Extract the (X, Y) coordinate from the center of the cell holding the provided text.  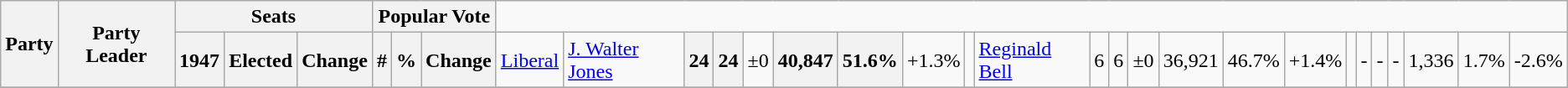
+1.3% (933, 60)
Seats (274, 17)
# (382, 60)
Reginald Bell (1032, 60)
J. Walter Jones (624, 60)
1,336 (1431, 60)
Party Leader (116, 44)
Popular Vote (434, 17)
+1.4% (1315, 60)
51.6% (869, 60)
40,847 (806, 60)
46.7% (1253, 60)
% (405, 60)
1.7% (1484, 60)
Party (29, 44)
36,921 (1191, 60)
1947 (199, 60)
Liberal (529, 60)
-2.6% (1538, 60)
Elected (261, 60)
